Locate the cell with the specified text and output its (X, Y) center coordinate. 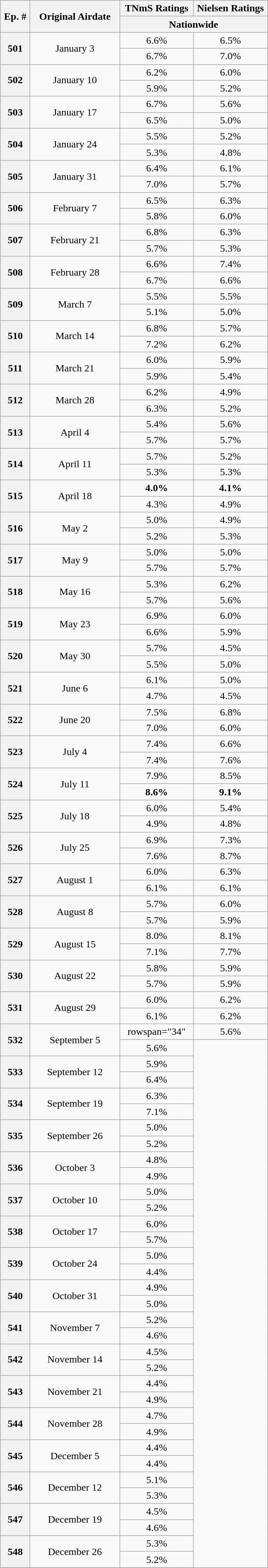
June 20 (75, 720)
541 (15, 1328)
October 17 (75, 1232)
April 4 (75, 432)
October 31 (75, 1296)
November 21 (75, 1392)
August 22 (75, 976)
526 (15, 848)
July 4 (75, 752)
521 (15, 688)
November 14 (75, 1360)
506 (15, 208)
548 (15, 1552)
March 7 (75, 304)
March 28 (75, 400)
533 (15, 1072)
8.6% (156, 792)
510 (15, 336)
June 6 (75, 688)
May 9 (75, 560)
Ep. # (15, 16)
545 (15, 1455)
538 (15, 1232)
8.7% (230, 856)
February 28 (75, 272)
507 (15, 240)
August 29 (75, 1008)
November 7 (75, 1328)
July 18 (75, 816)
May 2 (75, 528)
9.1% (230, 792)
4.0% (156, 488)
September 26 (75, 1136)
543 (15, 1392)
535 (15, 1136)
524 (15, 784)
September 5 (75, 1040)
514 (15, 464)
515 (15, 496)
March 14 (75, 336)
537 (15, 1200)
529 (15, 944)
522 (15, 720)
September 19 (75, 1104)
530 (15, 976)
547 (15, 1520)
May 16 (75, 592)
516 (15, 528)
512 (15, 400)
March 21 (75, 368)
536 (15, 1168)
December 5 (75, 1455)
527 (15, 880)
October 10 (75, 1200)
505 (15, 176)
December 19 (75, 1520)
May 30 (75, 656)
518 (15, 592)
7.5% (156, 712)
May 23 (75, 624)
8.0% (156, 936)
525 (15, 816)
517 (15, 560)
January 3 (75, 48)
April 18 (75, 496)
539 (15, 1264)
531 (15, 1008)
523 (15, 752)
7.9% (156, 776)
508 (15, 272)
January 31 (75, 176)
July 11 (75, 784)
528 (15, 912)
534 (15, 1104)
December 12 (75, 1487)
542 (15, 1360)
546 (15, 1487)
February 7 (75, 208)
August 1 (75, 880)
519 (15, 624)
511 (15, 368)
504 (15, 144)
7.3% (230, 840)
January 17 (75, 112)
4.1% (230, 488)
November 28 (75, 1423)
4.3% (156, 504)
December 26 (75, 1552)
513 (15, 432)
August 15 (75, 944)
8.5% (230, 776)
502 (15, 80)
August 8 (75, 912)
February 21 (75, 240)
540 (15, 1296)
8.1% (230, 936)
7.7% (230, 952)
January 24 (75, 144)
September 12 (75, 1072)
TNmS Ratings (156, 8)
7.2% (156, 344)
rowspan="34" (156, 1032)
Nationwide (193, 24)
July 25 (75, 848)
January 10 (75, 80)
October 24 (75, 1264)
503 (15, 112)
April 11 (75, 464)
509 (15, 304)
October 3 (75, 1168)
Nielsen Ratings (230, 8)
520 (15, 656)
532 (15, 1040)
501 (15, 48)
544 (15, 1423)
Original Airdate (75, 16)
